Return (X, Y) of the center of cell containing provided text 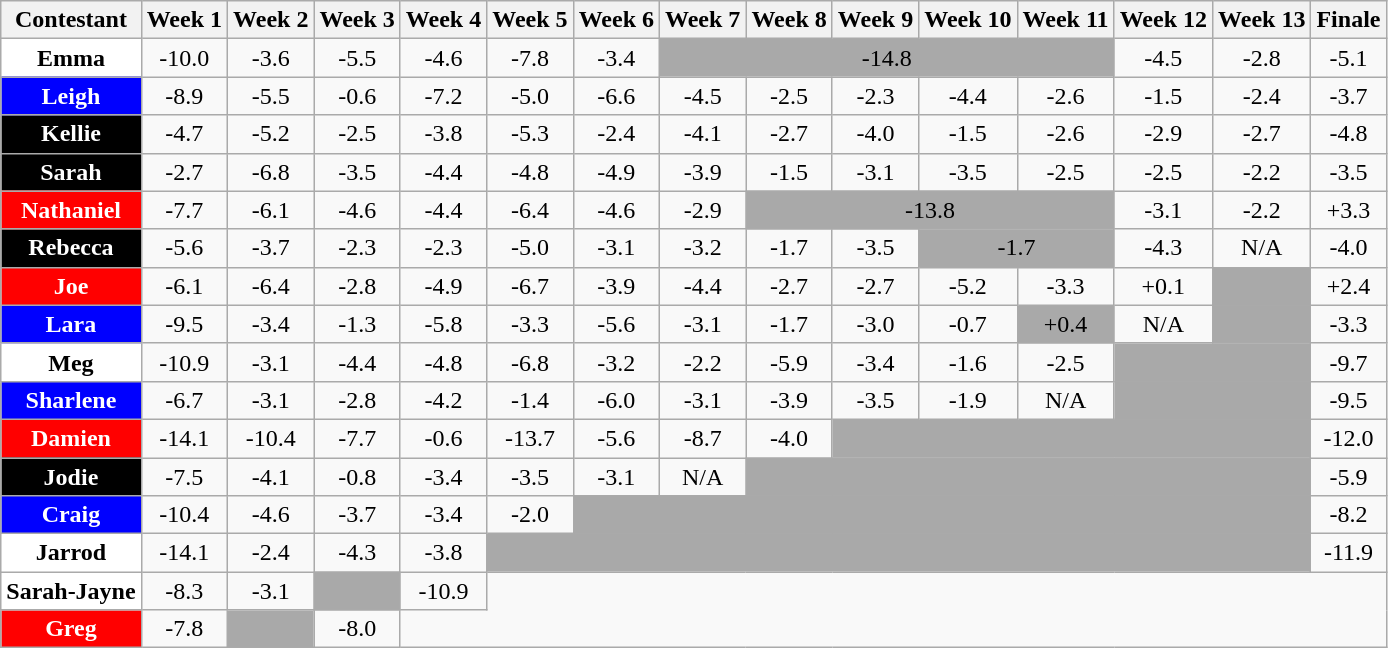
-1.9 (968, 400)
-3.6 (271, 58)
Lara (71, 324)
-8.9 (184, 96)
+2.4 (1348, 286)
-6.6 (616, 96)
-0.7 (968, 324)
Week 6 (616, 20)
Nathaniel (71, 210)
Contestant (71, 20)
-5.8 (443, 324)
Week 11 (1066, 20)
Jodie (71, 477)
Emma (71, 58)
Sharlene (71, 400)
Craig (71, 515)
-8.7 (703, 438)
Week 12 (1163, 20)
Week 13 (1262, 20)
-14.8 (888, 58)
Week 9 (875, 20)
Rebecca (71, 248)
Week 10 (968, 20)
Finale (1348, 20)
-0.8 (357, 477)
-13.8 (930, 210)
-7.5 (184, 477)
-8.0 (357, 629)
+0.4 (1066, 324)
Week 5 (530, 20)
-11.9 (1348, 553)
-1.4 (530, 400)
Kellie (71, 134)
Week 1 (184, 20)
-6.0 (616, 400)
Sarah (71, 172)
Week 2 (271, 20)
Week 3 (357, 20)
-5.3 (530, 134)
-2.0 (530, 515)
Week 7 (703, 20)
-8.2 (1348, 515)
-4.7 (184, 134)
-10.0 (184, 58)
Jarrod (71, 553)
-9.7 (1348, 362)
-12.0 (1348, 438)
-7.2 (443, 96)
Meg (71, 362)
Joe (71, 286)
Week 4 (443, 20)
+0.1 (1163, 286)
-4.2 (443, 400)
Damien (71, 438)
+3.3 (1348, 210)
Week 8 (789, 20)
-1.6 (968, 362)
Greg (71, 629)
-13.7 (530, 438)
Leigh (71, 96)
-5.1 (1348, 58)
-1.3 (357, 324)
-8.3 (184, 591)
Sarah-Jayne (71, 591)
-3.0 (875, 324)
